Find where the given text appears and provide that cell's center as (x, y) coordinate. 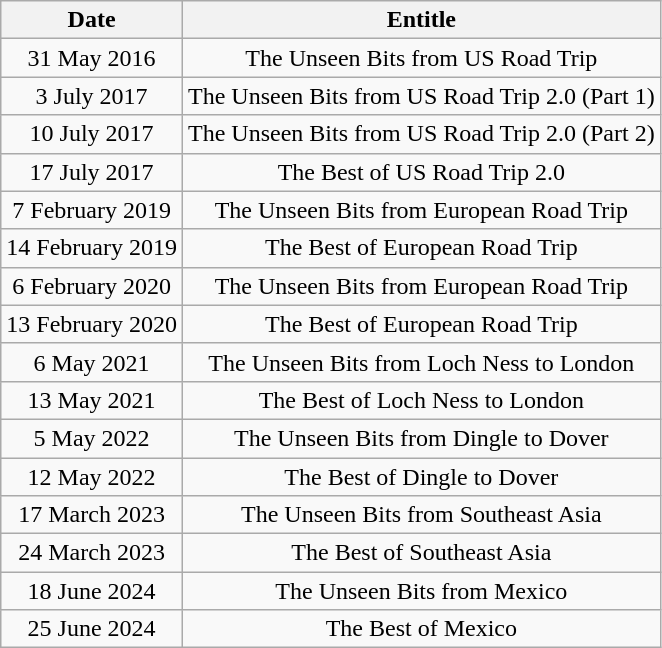
The Unseen Bits from US Road Trip 2.0 (Part 2) (421, 134)
12 May 2022 (92, 477)
6 May 2021 (92, 362)
18 June 2024 (92, 591)
The Best of Southeast Asia (421, 553)
3 July 2017 (92, 96)
25 June 2024 (92, 629)
The Unseen Bits from Dingle to Dover (421, 438)
The Unseen Bits from Southeast Asia (421, 515)
24 March 2023 (92, 553)
The Unseen Bits from Mexico (421, 591)
10 July 2017 (92, 134)
The Unseen Bits from US Road Trip (421, 58)
7 February 2019 (92, 210)
17 March 2023 (92, 515)
13 May 2021 (92, 400)
The Best of Dingle to Dover (421, 477)
The Best of Mexico (421, 629)
Date (92, 20)
The Unseen Bits from US Road Trip 2.0 (Part 1) (421, 96)
5 May 2022 (92, 438)
14 February 2019 (92, 248)
6 February 2020 (92, 286)
The Unseen Bits from Loch Ness to London (421, 362)
31 May 2016 (92, 58)
The Best of US Road Trip 2.0 (421, 172)
The Best of Loch Ness to London (421, 400)
Entitle (421, 20)
17 July 2017 (92, 172)
13 February 2020 (92, 324)
